Return the [X, Y] coordinate for the center point of the cell that contains the specified text.  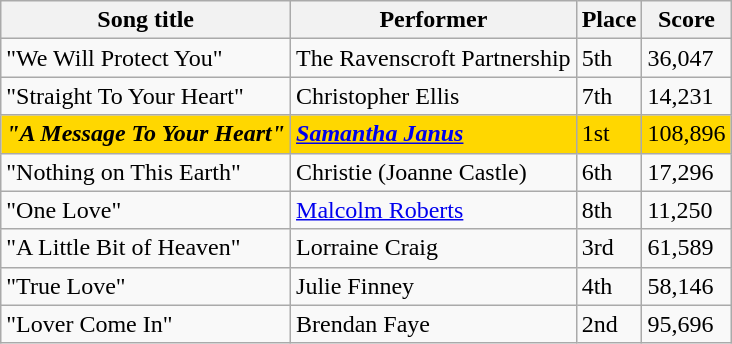
Place [609, 20]
Malcolm Roberts [434, 210]
108,896 [686, 134]
"We Will Protect You" [146, 58]
1st [609, 134]
5th [609, 58]
"One Love" [146, 210]
Score [686, 20]
7th [609, 96]
Julie Finney [434, 286]
61,589 [686, 248]
95,696 [686, 324]
2nd [609, 324]
The Ravenscroft Partnership [434, 58]
Song title [146, 20]
6th [609, 172]
"Nothing on This Earth" [146, 172]
3rd [609, 248]
58,146 [686, 286]
Samantha Janus [434, 134]
"Lover Come In" [146, 324]
"A Little Bit of Heaven" [146, 248]
"Straight To Your Heart" [146, 96]
11,250 [686, 210]
8th [609, 210]
Christopher Ellis [434, 96]
4th [609, 286]
17,296 [686, 172]
"A Message To Your Heart" [146, 134]
Brendan Faye [434, 324]
14,231 [686, 96]
36,047 [686, 58]
"True Love" [146, 286]
Christie (Joanne Castle) [434, 172]
Lorraine Craig [434, 248]
Performer [434, 20]
